Pinpoint the cell where the given text exists, returning its [X, Y] midpoint coordinate. 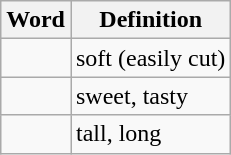
tall, long [150, 134]
Definition [150, 20]
sweet, tasty [150, 96]
Word [36, 20]
soft (easily cut) [150, 58]
